Identify which cell holds the provided text, then report its (X, Y) central coordinate. 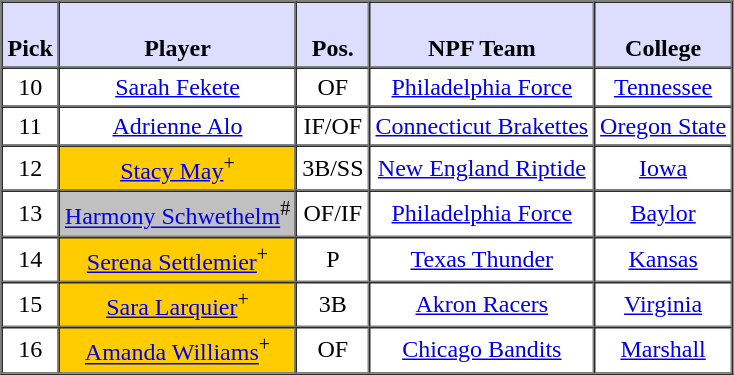
Stacy May+ (178, 168)
Sara Larquier+ (178, 304)
Oregon State (663, 126)
Kansas (663, 258)
3B/SS (332, 168)
OF/IF (332, 214)
Chicago Bandits (482, 350)
IF/OF (332, 126)
Texas Thunder (482, 258)
Player (178, 35)
Marshall (663, 350)
NPF Team (482, 35)
Adrienne Alo (178, 126)
Pick (30, 35)
10 (30, 88)
13 (30, 214)
Connecticut Brakettes (482, 126)
12 (30, 168)
New England Riptide (482, 168)
11 (30, 126)
16 (30, 350)
Virginia (663, 304)
Iowa (663, 168)
15 (30, 304)
Sarah Fekete (178, 88)
P (332, 258)
14 (30, 258)
College (663, 35)
Amanda Williams+ (178, 350)
Harmony Schwethelm# (178, 214)
Pos. (332, 35)
Akron Racers (482, 304)
3B (332, 304)
Serena Settlemier+ (178, 258)
Tennessee (663, 88)
Baylor (663, 214)
